From the cell containing the given text, extract its center point as [x, y] coordinate. 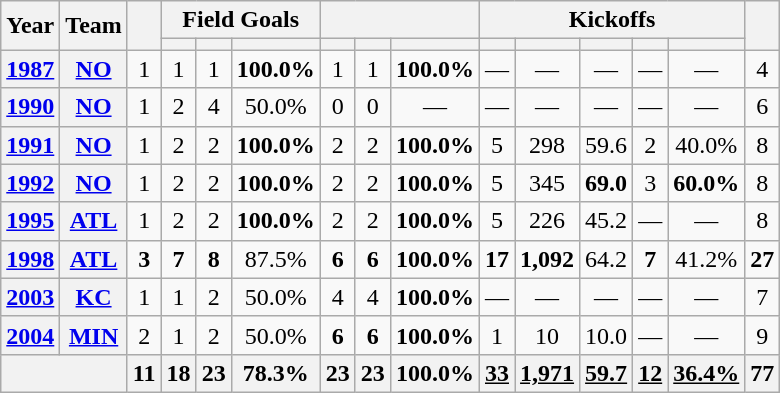
1995 [30, 221]
59.6 [606, 145]
1,971 [548, 373]
41.2% [706, 259]
45.2 [606, 221]
59.7 [606, 373]
298 [548, 145]
1991 [30, 145]
10.0 [606, 335]
87.5% [276, 259]
1,092 [548, 259]
77 [762, 373]
64.2 [606, 259]
345 [548, 183]
17 [496, 259]
Field Goals [240, 20]
18 [178, 373]
1987 [30, 69]
40.0% [706, 145]
12 [650, 373]
MIN [94, 335]
Year [30, 26]
33 [496, 373]
1990 [30, 107]
KC [94, 297]
2003 [30, 297]
69.0 [606, 183]
27 [762, 259]
36.4% [706, 373]
60.0% [706, 183]
1992 [30, 183]
11 [144, 373]
1998 [30, 259]
Team [94, 26]
10 [548, 335]
9 [762, 335]
Kickoffs [612, 20]
2004 [30, 335]
78.3% [276, 373]
226 [548, 221]
